For the text-containing cell, return its midpoint in [x, y] coordinate format. 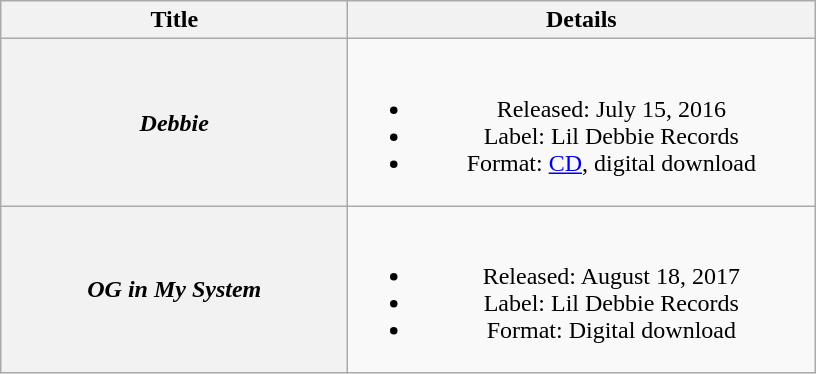
Title [174, 20]
Debbie [174, 122]
OG in My System [174, 290]
Details [582, 20]
Released: August 18, 2017Label: Lil Debbie RecordsFormat: Digital download [582, 290]
Released: July 15, 2016Label: Lil Debbie RecordsFormat: CD, digital download [582, 122]
